Determine the (x, y) coordinate at the center of the cell enclosing the given text.  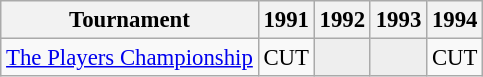
1991 (286, 20)
1992 (342, 20)
1994 (455, 20)
The Players Championship (130, 58)
1993 (398, 20)
Tournament (130, 20)
